Detect which cell encompasses the target text, then output its [X, Y] center coordinate. 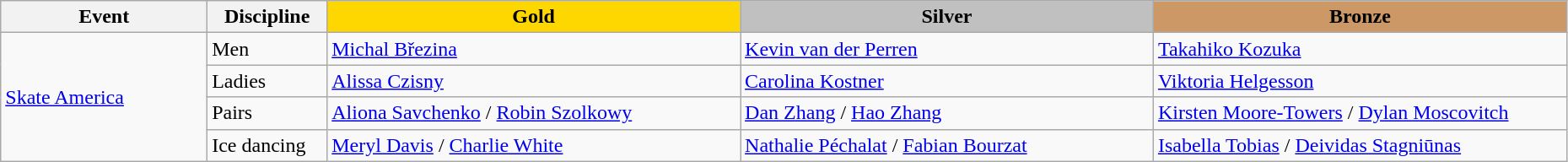
Kevin van der Perren [947, 49]
Dan Zhang / Hao Zhang [947, 113]
Viktoria Helgesson [1360, 81]
Bronze [1360, 17]
Carolina Kostner [947, 81]
Alissa Czisny [534, 81]
Michal Březina [534, 49]
Nathalie Péchalat / Fabian Bourzat [947, 145]
Kirsten Moore-Towers / Dylan Moscovitch [1360, 113]
Men [267, 49]
Aliona Savchenko / Robin Szolkowy [534, 113]
Gold [534, 17]
Event [105, 17]
Silver [947, 17]
Isabella Tobias / Deividas Stagniūnas [1360, 145]
Ice dancing [267, 145]
Skate America [105, 97]
Takahiko Kozuka [1360, 49]
Meryl Davis / Charlie White [534, 145]
Ladies [267, 81]
Discipline [267, 17]
Pairs [267, 113]
